Detect which cell encompasses the target text, then output its (x, y) center coordinate. 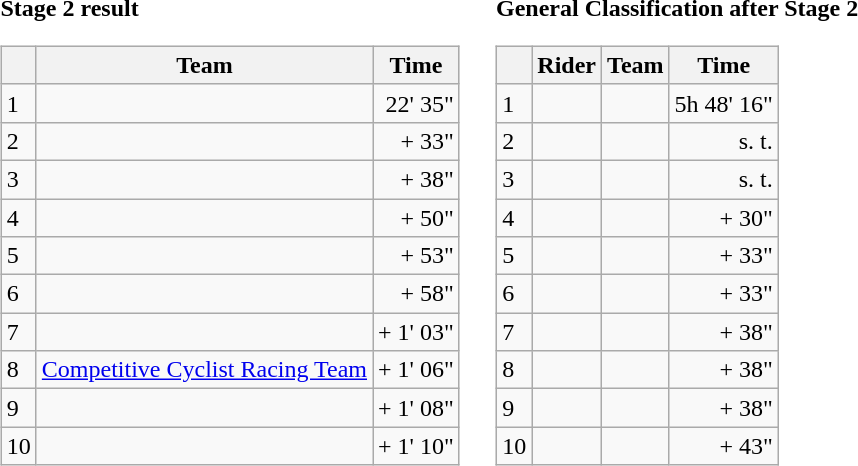
+ 53" (416, 256)
+ 30" (724, 217)
+ 43" (724, 446)
+ 1' 08" (416, 408)
5h 48' 16" (724, 103)
22' 35" (416, 103)
Rider (567, 65)
+ 50" (416, 217)
+ 1' 10" (416, 446)
+ 58" (416, 294)
+ 1' 03" (416, 332)
+ 1' 06" (416, 370)
Competitive Cyclist Racing Team (204, 370)
